Search for the cell housing the specified text and yield its (X, Y) center coordinate. 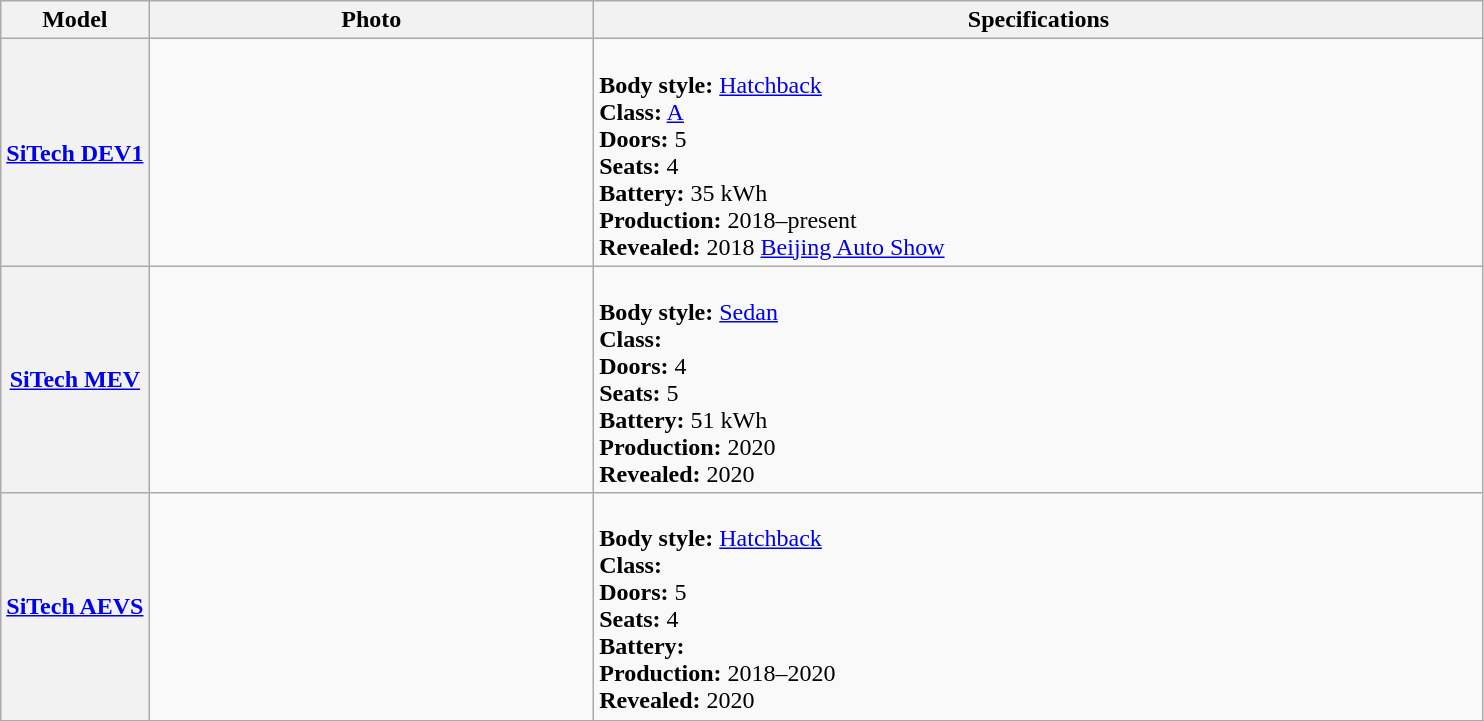
Body style: HatchbackClass: ADoors: 5Seats: 4Battery: 35 kWhProduction: 2018–presentRevealed: 2018 Beijing Auto Show (1038, 152)
Photo (372, 20)
Body style: SedanClass:Doors: 4Seats: 5Battery: 51 kWhProduction: 2020Revealed: 2020 (1038, 380)
Specifications (1038, 20)
Model (75, 20)
SiTech AEVS (75, 606)
Body style: HatchbackClass:Doors: 5Seats: 4Battery:Production: 2018–2020Revealed: 2020 (1038, 606)
SiTech DEV1 (75, 152)
SiTech MEV (75, 380)
